Search for the cell housing the specified text and yield its (x, y) center coordinate. 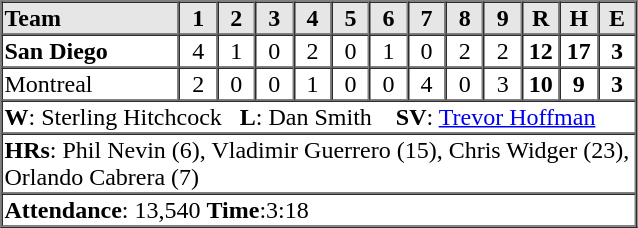
7 (427, 18)
Montreal (91, 84)
17 (579, 50)
Team (91, 18)
6 (388, 18)
Attendance: 13,540 Time:3:18 (319, 210)
10 (541, 84)
HRs: Phil Nevin (6), Vladimir Guerrero (15), Chris Widger (23), Orlando Cabrera (7) (319, 164)
San Diego (91, 50)
5 (350, 18)
H (579, 18)
12 (541, 50)
W: Sterling Hitchcock L: Dan Smith SV: Trevor Hoffman (319, 116)
E (617, 18)
8 (465, 18)
R (541, 18)
